For the text-containing cell, return its midpoint in [X, Y] coordinate format. 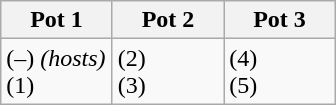
Pot 2 [168, 20]
Pot 3 [280, 20]
(2) (3) [168, 72]
(4) (5) [280, 72]
Pot 1 [56, 20]
(–) (hosts) (1) [56, 72]
